Determine the (x, y) coordinate at the center of the cell enclosing the given text.  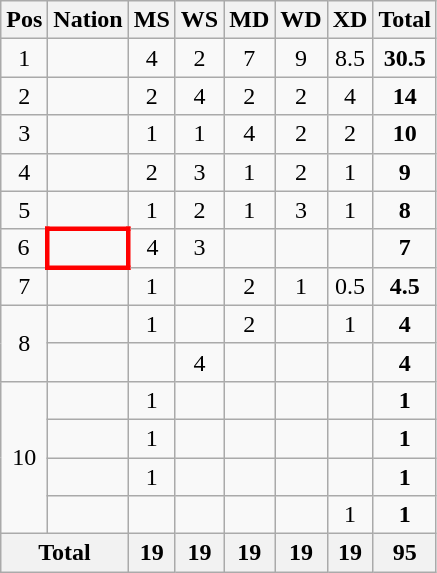
MS (152, 20)
Pos (24, 20)
6 (24, 248)
4.5 (405, 286)
0.5 (350, 286)
WS (199, 20)
95 (405, 553)
WD (301, 20)
30.5 (405, 58)
14 (405, 96)
XD (350, 20)
5 (24, 210)
MD (250, 20)
8.5 (350, 58)
Nation (88, 20)
